Determine the (x, y) coordinate at the center of the cell enclosing the given text.  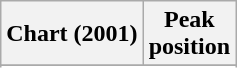
Chart (2001) (72, 34)
Peak position (189, 34)
